Output the [X, Y] coordinate of the center of the cell containing the given text.  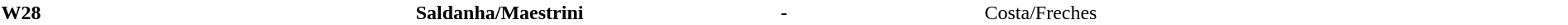
Saldanha/Maestrini [425, 12]
- [784, 12]
Costa/Freches [1275, 12]
W28 [132, 12]
